Search for the cell housing the specified text and yield its (x, y) center coordinate. 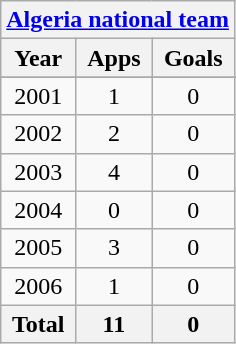
4 (114, 172)
Algeria national team (118, 20)
Goals (193, 58)
3 (114, 248)
2003 (38, 172)
Total (38, 324)
2006 (38, 286)
Year (38, 58)
2002 (38, 134)
11 (114, 324)
2005 (38, 248)
2001 (38, 96)
Apps (114, 58)
2004 (38, 210)
2 (114, 134)
